Determine the [x, y] coordinate at the center of the cell enclosing the given text.  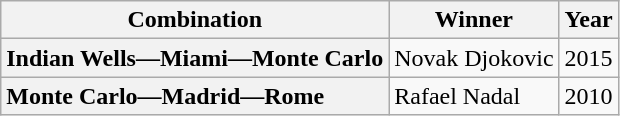
Monte Carlo—Madrid—Rome [195, 96]
Rafael Nadal [474, 96]
Indian Wells—Miami—Monte Carlo [195, 58]
Year [588, 20]
2015 [588, 58]
Winner [474, 20]
2010 [588, 96]
Novak Djokovic [474, 58]
Combination [195, 20]
